Detect which cell encompasses the target text, then output its [x, y] center coordinate. 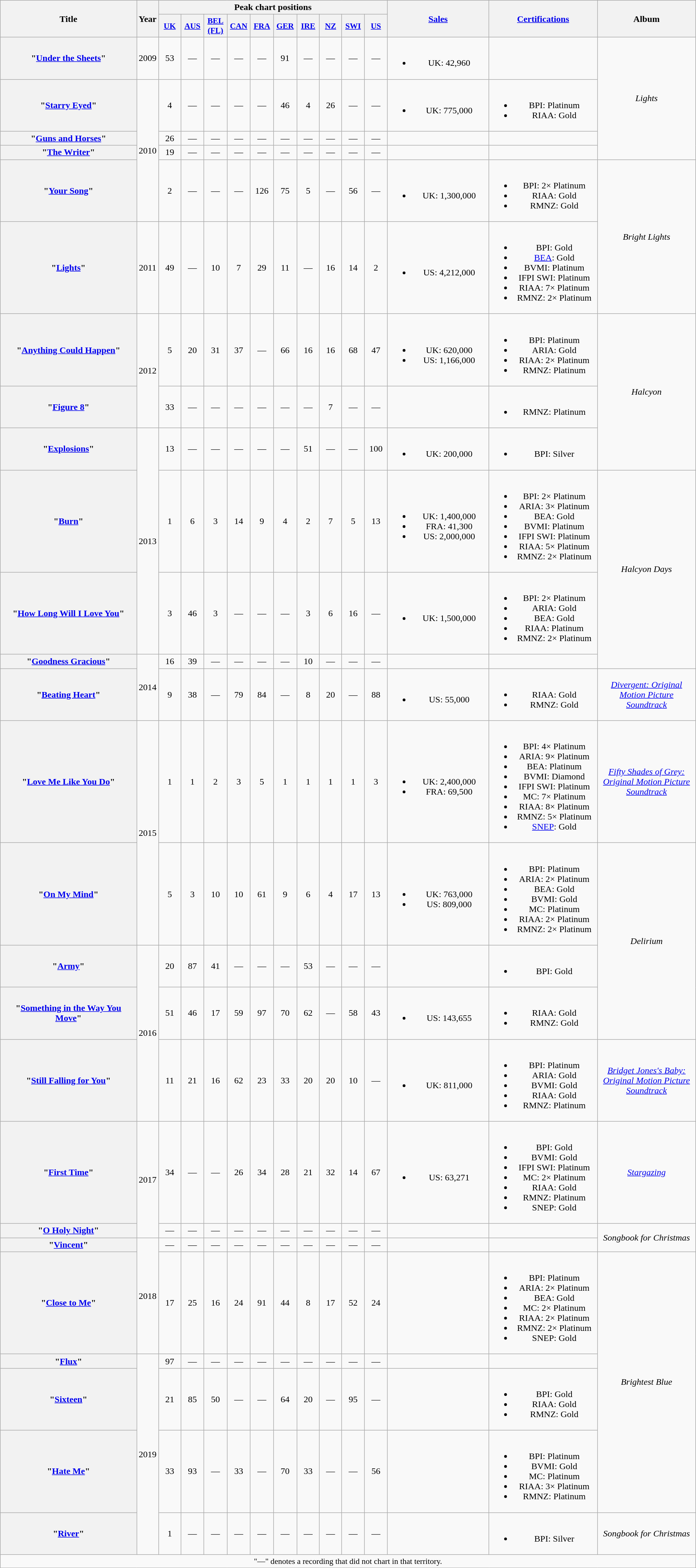
IRE [308, 26]
Halcyon [647, 392]
Certifications [543, 19]
52 [353, 1303]
FRA [262, 26]
2014 [148, 688]
US [376, 26]
75 [285, 190]
"Something in the Way You Move" [68, 1013]
2018 [148, 1296]
88 [376, 695]
BPI: Gold [543, 966]
2015 [148, 833]
2013 [148, 541]
US: 55,000 [438, 695]
BPI: 2× PlatinumARIA: GoldBEA: GoldRIAA: PlatinumRMNZ: 2× Platinum [543, 613]
67 [376, 1172]
"Still Falling for You" [68, 1080]
85 [192, 1399]
87 [192, 966]
BPI: PlatinumARIA: GoldRIAA: 2× PlatinumRMNZ: Platinum [543, 350]
79 [239, 695]
29 [262, 268]
"River" [68, 1533]
UK: 1,300,000 [438, 190]
UK: 42,960 [438, 58]
US: 63,271 [438, 1172]
"Goodness Gracious" [68, 662]
AUS [192, 26]
25 [192, 1303]
50 [216, 1399]
GER [285, 26]
93 [192, 1471]
44 [285, 1303]
BPI: PlatinumARIA: 2× PlatinumBEA: GoldMC: 2× PlatinumRIAA: 2× PlatinumRMNZ: 2× PlatinumSNEP: Gold [543, 1303]
66 [285, 350]
UK [170, 26]
2016 [148, 1033]
"Lights" [68, 268]
61 [262, 894]
Title [68, 19]
68 [353, 350]
Fifty Shades of Grey: Original Motion Picture Soundtrack [647, 782]
39 [192, 662]
"Beating Heart" [68, 695]
Lights [647, 98]
"On My Mind" [68, 894]
"—" denotes a recording that did not chart in that territory. [348, 1561]
UK: 1,500,000 [438, 613]
"Starry Eyed" [68, 105]
41 [216, 966]
2017 [148, 1180]
"Under the Sheets" [68, 58]
"Your Song" [68, 190]
CAN [239, 26]
"Vincent" [68, 1245]
"Burn" [68, 521]
BPI: PlatinumARIA: 2× PlatinumBEA: GoldBVMI: GoldMC: PlatinumRIAA: 2× PlatinumRMNZ: 2× Platinum [543, 894]
RMNZ: Platinum [543, 407]
NZ [330, 26]
UK: 2,400,000FRA: 69,500 [438, 782]
"Figure 8" [68, 407]
Bright Lights [647, 236]
"Explosions" [68, 449]
19 [170, 152]
"Flux" [68, 1361]
BPI: 2× PlatinumARIA: 3× PlatinumBEA: GoldBVMI: PlatinumIFPI SWI: PlatinumRIAA: 5× PlatinumRMNZ: 2× Platinum [543, 521]
2009 [148, 58]
100 [376, 449]
UK: 763,000US: 809,000 [438, 894]
BPI: 2× PlatinumRIAA: GoldRMNZ: Gold [543, 190]
Divergent: Original Motion Picture Soundtrack [647, 695]
"Sixteen" [68, 1399]
"The Writer" [68, 152]
2012 [148, 371]
UK: 811,000 [438, 1080]
SWI [353, 26]
BPI: PlatinumARIA: GoldBVMI: GoldRIAA: GoldRMNZ: Platinum [543, 1080]
US: 143,655 [438, 1013]
BPI: PlatinumRIAA: Gold [543, 105]
2011 [148, 268]
Stargazing [647, 1172]
Peak chart positions [273, 7]
UK: 775,000 [438, 105]
"O Holy Night" [68, 1231]
BPI: GoldRIAA: GoldRMNZ: Gold [543, 1399]
Year [148, 19]
31 [216, 350]
"Guns and Horses" [68, 138]
126 [262, 190]
"Love Me Like You Do" [68, 782]
38 [192, 695]
US: 4,212,000 [438, 268]
49 [170, 268]
Sales [438, 19]
Album [647, 19]
UK: 620,000US: 1,166,000 [438, 350]
43 [376, 1013]
64 [285, 1399]
58 [353, 1013]
Brightest Blue [647, 1382]
"Hate Me" [68, 1471]
"How Long Will I Love You" [68, 613]
47 [376, 350]
59 [239, 1013]
Halcyon Days [647, 569]
37 [239, 350]
95 [353, 1399]
"Army" [68, 966]
BPI: 4× PlatinumARIA: 9× PlatinumBEA: PlatinumBVMI: DiamondIFPI SWI: PlatinumMC: 7× PlatinumRIAA: 8× PlatinumRMNZ: 5× PlatinumSNEP: Gold [543, 782]
84 [262, 695]
BEL(FL) [216, 26]
UK: 200,000 [438, 449]
BPI: GoldBVMI: GoldIFPI SWI: PlatinumMC: 2× PlatinumRIAA: GoldRMNZ: PlatinumSNEP: Gold [543, 1172]
"First Time" [68, 1172]
32 [330, 1172]
BPI: GoldBEA: GoldBVMI: PlatinumIFPI SWI: PlatinumRIAA: 7× PlatinumRMNZ: 2× Platinum [543, 268]
28 [285, 1172]
BPI: PlatinumBVMI: GoldMC: PlatinumRIAA: 3× PlatinumRMNZ: Platinum [543, 1471]
23 [262, 1080]
"Anything Could Happen" [68, 350]
UK: 1,400,000FRA: 41,300US: 2,000,000 [438, 521]
Bridget Jones's Baby: Original Motion Picture Soundtrack [647, 1080]
"Close to Me" [68, 1303]
Delirium [647, 941]
2010 [148, 150]
2019 [148, 1454]
